Search for the cell housing the specified text and yield its (x, y) center coordinate. 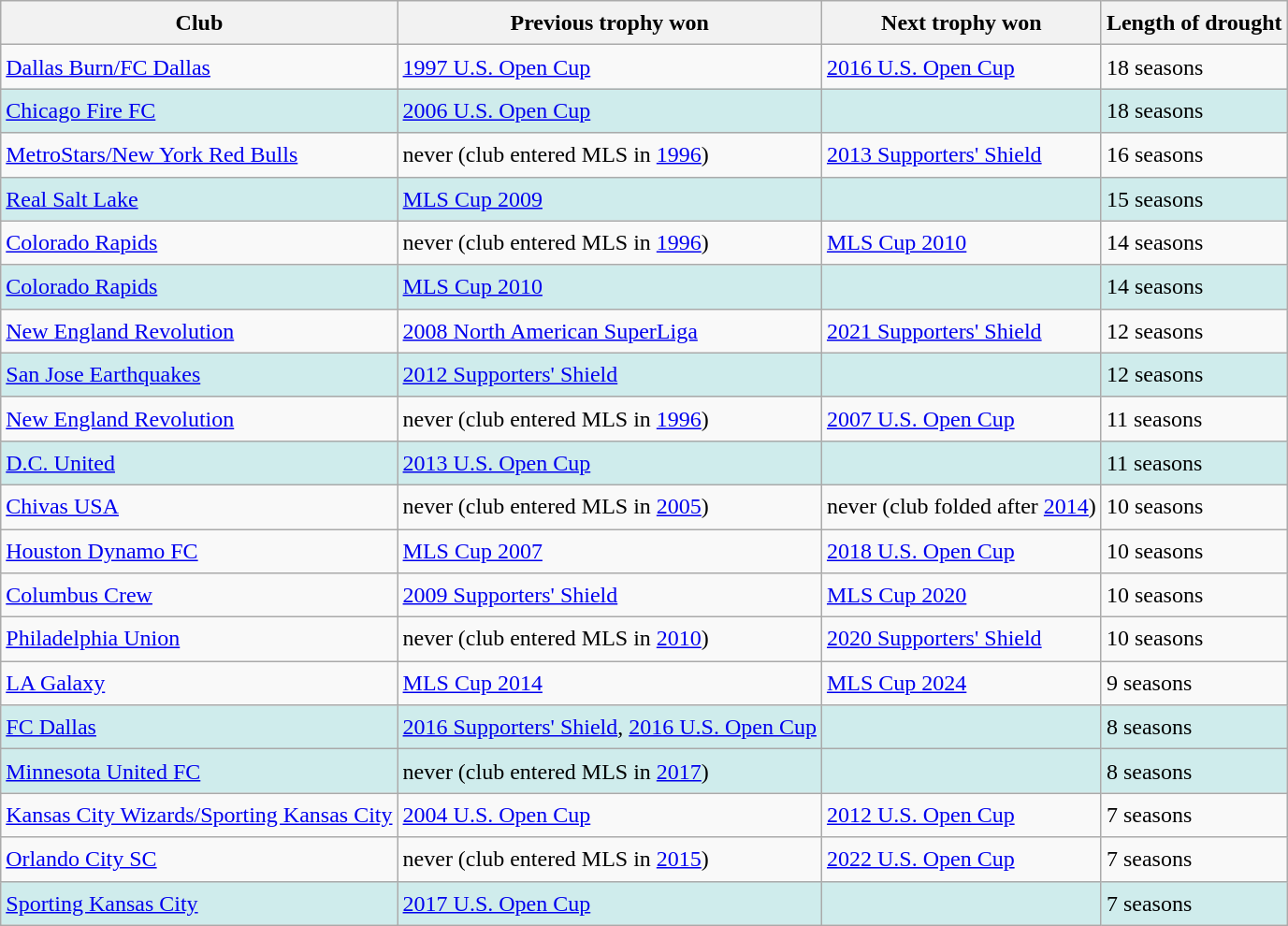
Chicago Fire FC (199, 110)
Philadelphia Union (199, 640)
2009 Supporters' Shield (610, 595)
2017 U.S. Open Cup (610, 904)
Minnesota United FC (199, 771)
MLS Cup 2007 (610, 552)
2007 U.S. Open Cup (962, 419)
2008 North American SuperLiga (610, 331)
2016 Supporters' Shield, 2016 U.S. Open Cup (610, 728)
never (club entered MLS in 2015) (610, 859)
Previous trophy won (610, 22)
Chivas USA (199, 507)
Kansas City Wizards/Sporting Kansas City (199, 816)
2016 U.S. Open Cup (962, 67)
never (club entered MLS in 2017) (610, 771)
Length of drought (1194, 22)
Houston Dynamo FC (199, 552)
Club (199, 22)
2021 Supporters' Shield (962, 331)
never (club entered MLS in 2010) (610, 640)
2022 U.S. Open Cup (962, 859)
Next trophy won (962, 22)
Sporting Kansas City (199, 904)
San Jose Earthquakes (199, 374)
2013 U.S. Open Cup (610, 462)
2020 Supporters' Shield (962, 640)
Real Salt Lake (199, 198)
FC Dallas (199, 728)
15 seasons (1194, 198)
9 seasons (1194, 683)
16 seasons (1194, 155)
2006 U.S. Open Cup (610, 110)
2004 U.S. Open Cup (610, 816)
MLS Cup 2014 (610, 683)
D.C. United (199, 462)
2013 Supporters' Shield (962, 155)
MetroStars/New York Red Bulls (199, 155)
Columbus Crew (199, 595)
Dallas Burn/FC Dallas (199, 67)
Orlando City SC (199, 859)
never (club folded after 2014) (962, 507)
LA Galaxy (199, 683)
never (club entered MLS in 2005) (610, 507)
MLS Cup 2009 (610, 198)
2018 U.S. Open Cup (962, 552)
2012 U.S. Open Cup (962, 816)
MLS Cup 2024 (962, 683)
MLS Cup 2020 (962, 595)
2012 Supporters' Shield (610, 374)
1997 U.S. Open Cup (610, 67)
